Search for the cell housing the specified text and yield its [x, y] center coordinate. 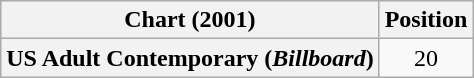
Chart (2001) [190, 20]
Position [426, 20]
US Adult Contemporary (Billboard) [190, 58]
20 [426, 58]
